From the cell containing the given text, extract its center point as (X, Y) coordinate. 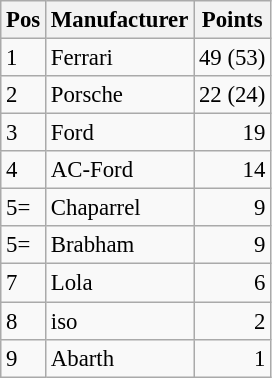
iso (120, 321)
22 (24) (232, 95)
19 (232, 133)
Pos (24, 20)
Brabham (120, 245)
8 (24, 321)
Chaparrel (120, 208)
3 (24, 133)
Porsche (120, 95)
Abarth (120, 358)
Ferrari (120, 58)
4 (24, 170)
Lola (120, 283)
49 (53) (232, 58)
AC-Ford (120, 170)
7 (24, 283)
6 (232, 283)
Manufacturer (120, 20)
Points (232, 20)
14 (232, 170)
Ford (120, 133)
